Locate the cell with the specified text and output its (x, y) center coordinate. 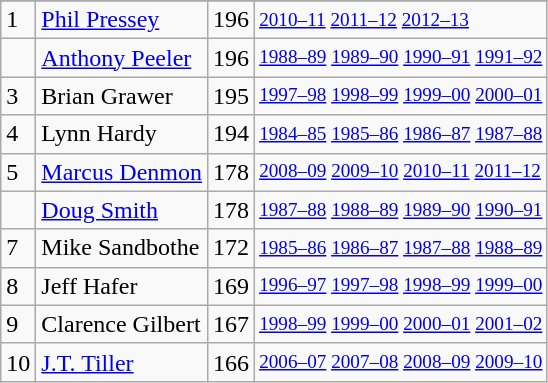
1998–99 1999–00 2000–01 2001–02 (401, 324)
1996–97 1997–98 1998–99 1999–00 (401, 286)
167 (232, 324)
9 (18, 324)
J.T. Tiller (122, 362)
1997–98 1998–99 1999–00 2000–01 (401, 96)
2008–09 2009–10 2010–11 2011–12 (401, 172)
194 (232, 134)
2010–11 2011–12 2012–13 (401, 20)
Jeff Hafer (122, 286)
8 (18, 286)
169 (232, 286)
1984–85 1985–86 1986–87 1987–88 (401, 134)
4 (18, 134)
7 (18, 248)
1988–89 1989–90 1990–91 1991–92 (401, 58)
Clarence Gilbert (122, 324)
Doug Smith (122, 210)
Mike Sandbothe (122, 248)
1 (18, 20)
Brian Grawer (122, 96)
2006–07 2007–08 2008–09 2009–10 (401, 362)
Phil Pressey (122, 20)
195 (232, 96)
1985–86 1986–87 1987–88 1988–89 (401, 248)
1987–88 1988–89 1989–90 1990–91 (401, 210)
Lynn Hardy (122, 134)
166 (232, 362)
172 (232, 248)
3 (18, 96)
5 (18, 172)
Marcus Denmon (122, 172)
Anthony Peeler (122, 58)
10 (18, 362)
